Scan for the cell matching the given text and deliver its (x, y) coordinate at center. 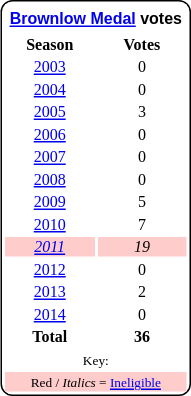
5 (142, 202)
Brownlow Medal votes (96, 18)
2004 (50, 90)
2013 (50, 292)
19 (142, 247)
2003 (50, 67)
Votes (142, 44)
2006 (50, 134)
2008 (50, 180)
Red / Italics = Ineligible (96, 382)
2014 (50, 314)
2 (142, 292)
36 (142, 337)
3 (142, 112)
2007 (50, 157)
Season (50, 44)
7 (142, 224)
2010 (50, 224)
Total (50, 337)
2009 (50, 202)
2011 (50, 247)
2005 (50, 112)
Key: (96, 360)
2012 (50, 270)
